Pinpoint the cell where the given text exists, returning its (X, Y) midpoint coordinate. 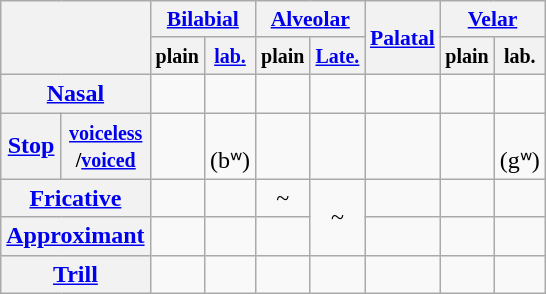
voiceless/voiced (106, 146)
Late. (338, 55)
Alveolar (310, 19)
Palatal (402, 38)
(gʷ) (520, 146)
Bilabial (202, 19)
Velar (492, 19)
Approximant (76, 236)
(bʷ) (230, 146)
Stop (32, 146)
Nasal (76, 93)
Fricative (76, 198)
Trill (76, 274)
